Capture the cell that displays the provided text and extract its [x, y] central coordinate. 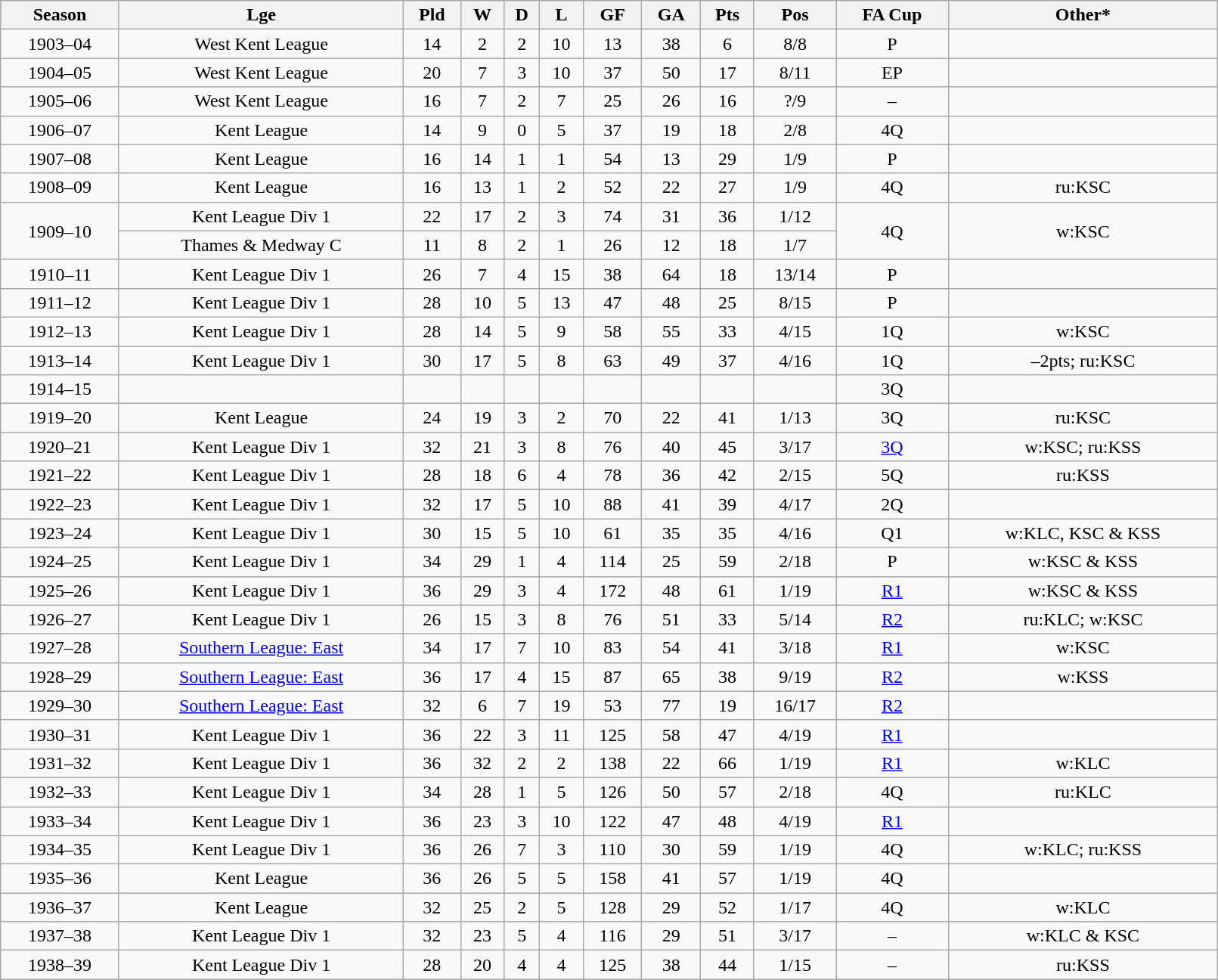
116 [612, 936]
1913–14 [60, 361]
53 [612, 706]
1919–20 [60, 418]
24 [432, 418]
172 [612, 591]
1/12 [795, 216]
114 [612, 562]
16/17 [795, 706]
w:KSC; ru:KSS [1083, 447]
1938–39 [60, 965]
27 [727, 188]
88 [612, 504]
1910–11 [60, 274]
1934–35 [60, 850]
39 [727, 504]
5Q [892, 476]
1/15 [795, 965]
13/14 [795, 274]
w:KSS [1083, 677]
158 [612, 879]
2/15 [795, 476]
1925–26 [60, 591]
1/7 [795, 245]
w:KLC, KSC & KSS [1083, 533]
Pld [432, 15]
74 [612, 216]
FA Cup [892, 15]
0 [522, 130]
5/14 [795, 619]
63 [612, 361]
126 [612, 792]
138 [612, 763]
77 [671, 706]
Season [60, 15]
2/8 [795, 130]
1929–30 [60, 706]
W [482, 15]
4/17 [795, 504]
9/19 [795, 677]
1906–07 [60, 130]
1912–13 [60, 331]
L [562, 15]
1911–12 [60, 302]
1924–25 [60, 562]
Pts [727, 15]
44 [727, 965]
8/11 [795, 73]
2Q [892, 504]
66 [727, 763]
12 [671, 245]
49 [671, 361]
D [522, 15]
Q1 [892, 533]
1931–32 [60, 763]
ru:KLC [1083, 792]
1936–37 [60, 907]
1922–23 [60, 504]
1914–15 [60, 389]
w:KLC; ru:KSS [1083, 850]
87 [612, 677]
ru:KLC; w:KSC [1083, 619]
1/13 [795, 418]
1/17 [795, 907]
31 [671, 216]
1930–31 [60, 734]
1920–21 [60, 447]
1905–06 [60, 101]
1923–24 [60, 533]
1904–05 [60, 73]
1909–10 [60, 231]
?/9 [795, 101]
1926–27 [60, 619]
1907–08 [60, 159]
GF [612, 15]
1903–04 [60, 44]
Other* [1083, 15]
21 [482, 447]
8/8 [795, 44]
w:KLC & KSC [1083, 936]
1921–22 [60, 476]
1937–38 [60, 936]
–2pts; ru:KSC [1083, 361]
1928–29 [60, 677]
122 [612, 820]
GA [671, 15]
Thames & Medway C [261, 245]
1935–36 [60, 879]
1932–33 [60, 792]
1927–28 [60, 648]
65 [671, 677]
4/15 [795, 331]
45 [727, 447]
8/15 [795, 302]
EP [892, 73]
40 [671, 447]
128 [612, 907]
55 [671, 331]
42 [727, 476]
1933–34 [60, 820]
83 [612, 648]
110 [612, 850]
78 [612, 476]
64 [671, 274]
3/18 [795, 648]
Pos [795, 15]
Lge [261, 15]
1908–09 [60, 188]
70 [612, 418]
